Pinpoint the cell where the given text exists, returning its [X, Y] midpoint coordinate. 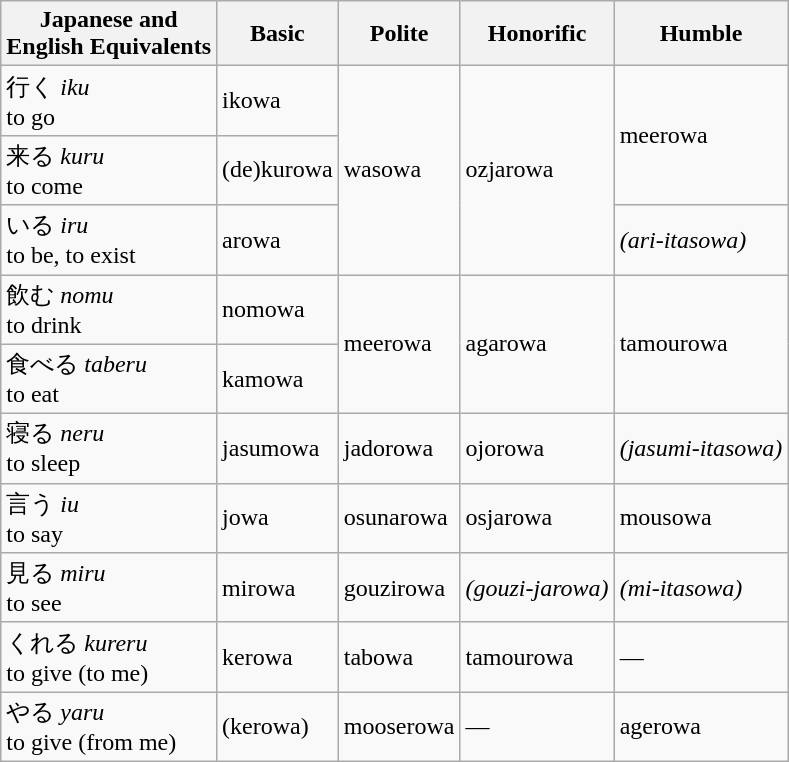
(mi-itasowa) [701, 588]
(gouzi-jarowa) [537, 588]
arowa [278, 240]
jowa [278, 518]
食べる taberuto eat [109, 379]
wasowa [399, 170]
Japanese andEnglish Equivalents [109, 34]
(de)kurowa [278, 170]
tabowa [399, 657]
gouzirowa [399, 588]
言う iuto say [109, 518]
jadorowa [399, 449]
jasumowa [278, 449]
ikowa [278, 101]
Basic [278, 34]
Humble [701, 34]
mirowa [278, 588]
agerowa [701, 727]
Honorific [537, 34]
くれる kureruto give (to me) [109, 657]
(jasumi-itasowa) [701, 449]
mooserowa [399, 727]
やる yaruto give (from me) [109, 727]
いる iruto be, to exist [109, 240]
ozjarowa [537, 170]
飲む nomuto drink [109, 309]
Polite [399, 34]
osjarowa [537, 518]
行く ikuto go [109, 101]
(kerowa) [278, 727]
mousowa [701, 518]
kerowa [278, 657]
nomowa [278, 309]
寝る neruto sleep [109, 449]
kamowa [278, 379]
ojorowa [537, 449]
見る miruto see [109, 588]
agarowa [537, 344]
(ari-itasowa) [701, 240]
来る kuruto come [109, 170]
osunarowa [399, 518]
